Search for the cell housing the specified text and yield its (x, y) center coordinate. 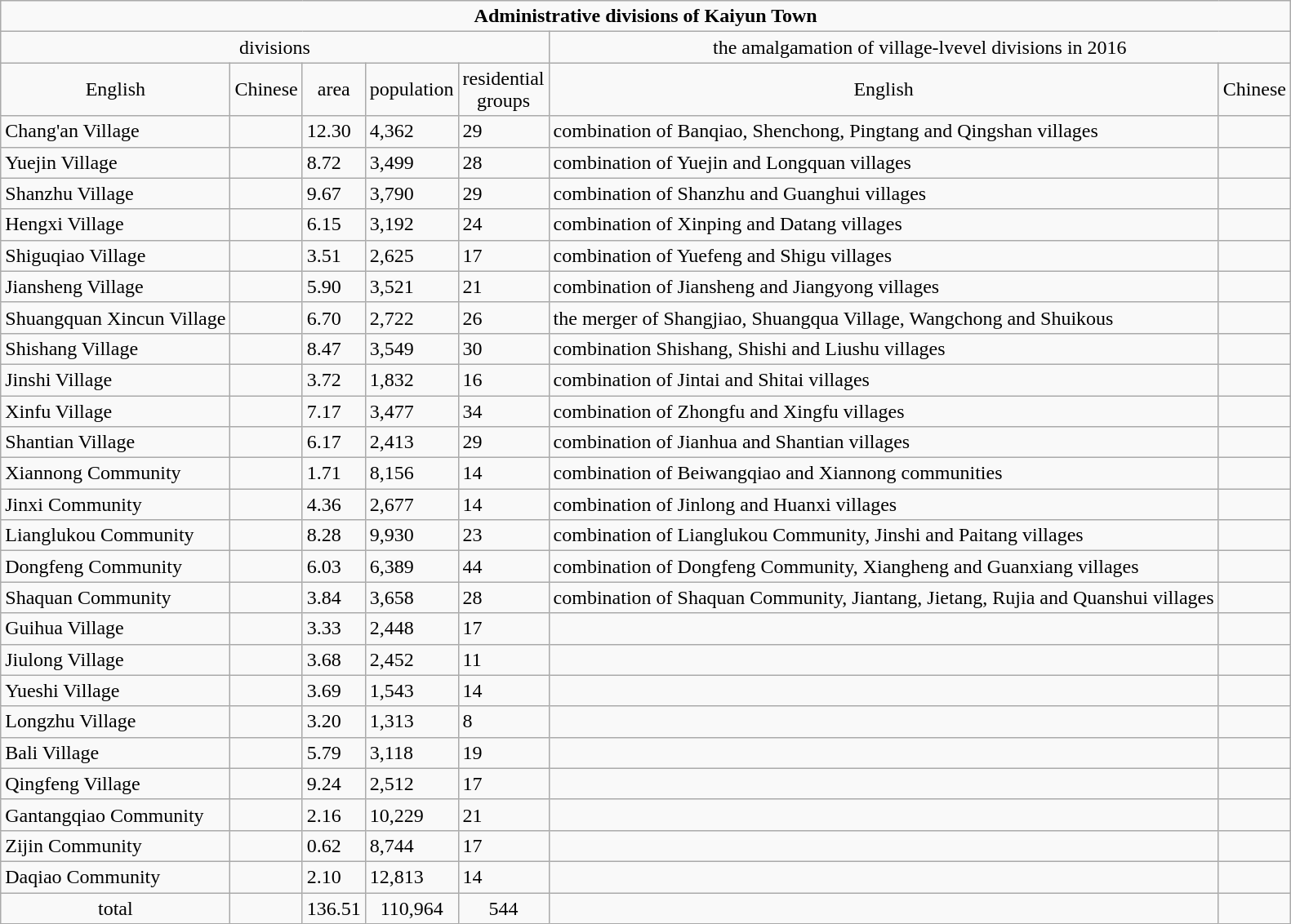
3,477 (412, 411)
3.68 (333, 660)
Shantian Village (116, 442)
Jiulong Village (116, 660)
544 (503, 908)
Xiannong Community (116, 473)
5.79 (333, 753)
3,521 (412, 287)
8 (503, 722)
110,964 (412, 908)
2.10 (333, 877)
3,192 (412, 224)
divisions (274, 47)
combination Shishang, Shishi and Liushu villages (884, 349)
1,543 (412, 691)
Shuangquan Xincun Village (116, 318)
19 (503, 753)
44 (503, 566)
8.47 (333, 349)
total (116, 908)
12.30 (333, 131)
Shaquan Community (116, 597)
the merger of Shangjiao, Shuangqua Village, Wangchong and Shuikous (884, 318)
2,625 (412, 255)
3.69 (333, 691)
3.72 (333, 380)
1,832 (412, 380)
Yuejin Village (116, 162)
7.17 (333, 411)
136.51 (333, 908)
Gantangqiao Community (116, 815)
Qingfeng Village (116, 784)
Shiguqiao Village (116, 255)
2,512 (412, 784)
residentialgroups (503, 90)
Lianglukou Community (116, 535)
10,229 (412, 815)
24 (503, 224)
combination of Lianglukou Community, Jinshi and Paitang villages (884, 535)
Shanzhu Village (116, 193)
5.90 (333, 287)
2,448 (412, 629)
3.51 (333, 255)
Jinshi Village (116, 380)
combination of Jiansheng and Jiangyong villages (884, 287)
3,549 (412, 349)
8.28 (333, 535)
combination of Xinping and Datang villages (884, 224)
26 (503, 318)
combination of Shanzhu and Guanghui villages (884, 193)
Administrative divisions of Kaiyun Town (646, 16)
8.72 (333, 162)
Bali Village (116, 753)
Shishang Village (116, 349)
6,389 (412, 566)
1,313 (412, 722)
6.03 (333, 566)
3,118 (412, 753)
23 (503, 535)
6.70 (333, 318)
3,658 (412, 597)
2,722 (412, 318)
8,744 (412, 846)
Zijin Community (116, 846)
combination of Dongfeng Community, Xiangheng and Guanxiang villages (884, 566)
Yueshi Village (116, 691)
2.16 (333, 815)
9.24 (333, 784)
34 (503, 411)
combination of Yuejin and Longquan villages (884, 162)
2,413 (412, 442)
1.71 (333, 473)
3,790 (412, 193)
4,362 (412, 131)
combination of Shaquan Community, Jiantang, Jietang, Rujia and Quanshui villages (884, 597)
6.15 (333, 224)
combination of Jinlong and Huanxi villages (884, 504)
8,156 (412, 473)
2,677 (412, 504)
combination of Banqiao, Shenchong, Pingtang and Qingshan villages (884, 131)
combination of Zhongfu and Xingfu villages (884, 411)
Chang'an Village (116, 131)
3,499 (412, 162)
Guihua Village (116, 629)
the amalgamation of village-lvevel divisions in 2016 (919, 47)
Jinxi Community (116, 504)
combination of Jianhua and Shantian villages (884, 442)
3.84 (333, 597)
Hengxi Village (116, 224)
12,813 (412, 877)
2,452 (412, 660)
combination of Beiwangqiao and Xiannong communities (884, 473)
combination of Jintai and Shitai villages (884, 380)
6.17 (333, 442)
30 (503, 349)
9.67 (333, 193)
Dongfeng Community (116, 566)
Longzhu Village (116, 722)
Xinfu Village (116, 411)
16 (503, 380)
Daqiao Community (116, 877)
0.62 (333, 846)
population (412, 90)
4.36 (333, 504)
11 (503, 660)
area (333, 90)
combination of Yuefeng and Shigu villages (884, 255)
9,930 (412, 535)
3.33 (333, 629)
3.20 (333, 722)
Jiansheng Village (116, 287)
